Provide the (x, y) coordinate of the cell's center where the given text is located.  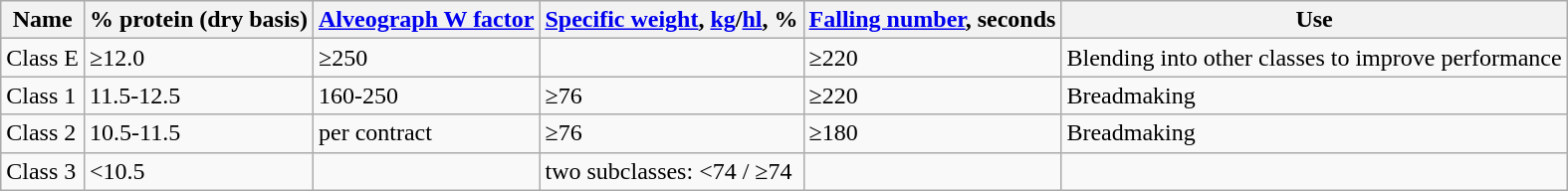
Class E (43, 58)
≥12.0 (198, 58)
11.5-12.5 (198, 95)
<10.5 (198, 171)
Alveograph W factor (426, 20)
Blending into other classes to improve performance (1314, 58)
per contract (426, 133)
160-250 (426, 95)
10.5-11.5 (198, 133)
Use (1314, 20)
≥180 (932, 133)
Specific weight, kg/hl, % (671, 20)
Class 3 (43, 171)
% protein (dry basis) (198, 20)
Class 1 (43, 95)
Name (43, 20)
≥250 (426, 58)
Falling number, seconds (932, 20)
two subclasses: <74 / ≥74 (671, 171)
Class 2 (43, 133)
